Output the (X, Y) coordinate of the center of the cell containing the given text.  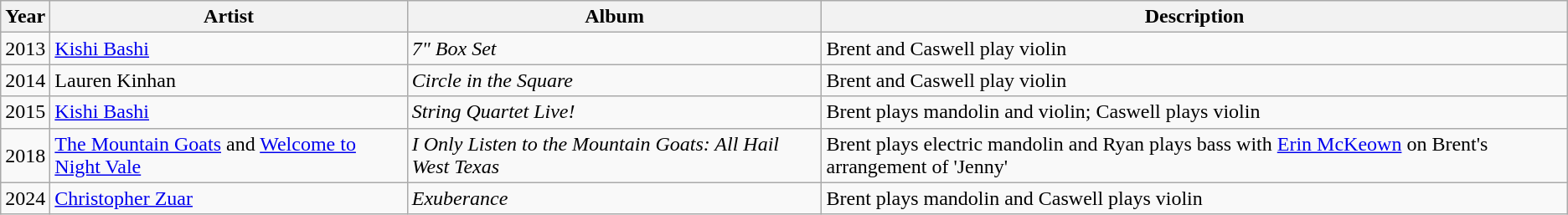
Christopher Zuar (229, 198)
2013 (25, 49)
7" Box Set (615, 49)
Album (615, 17)
I Only Listen to the Mountain Goats: All Hail West Texas (615, 156)
The Mountain Goats and Welcome to Night Vale (229, 156)
Lauren Kinhan (229, 80)
Brent plays mandolin and violin; Caswell plays violin (1194, 112)
2015 (25, 112)
Brent plays mandolin and Caswell plays violin (1194, 198)
Artist (229, 17)
Exuberance (615, 198)
2014 (25, 80)
2018 (25, 156)
Description (1194, 17)
Circle in the Square (615, 80)
String Quartet Live! (615, 112)
Brent plays electric mandolin and Ryan plays bass with Erin McKeown on Brent's arrangement of 'Jenny' (1194, 156)
Year (25, 17)
2024 (25, 198)
